Provide the (X, Y) coordinate of the cell's center where the given text is located.  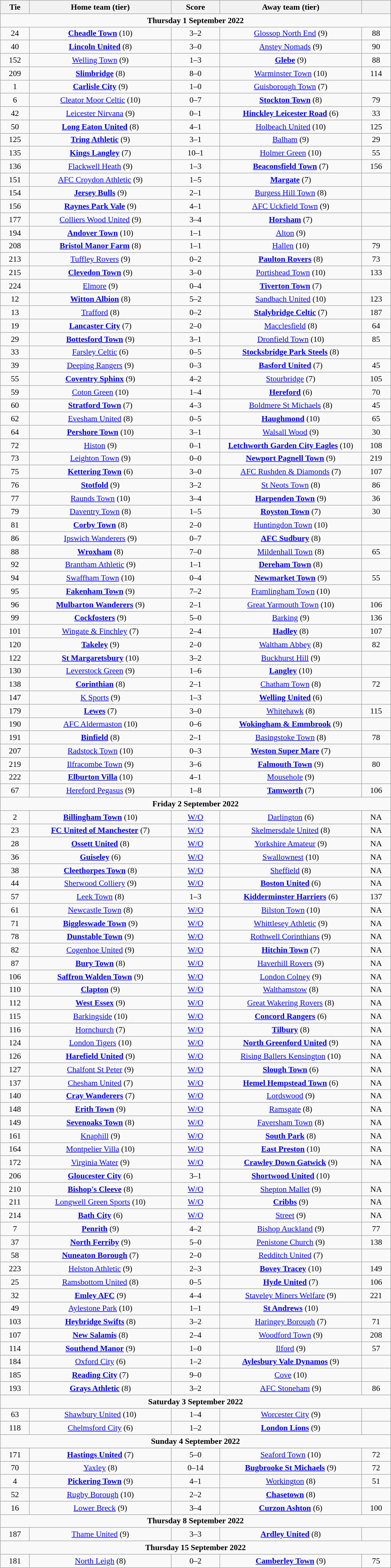
135 (15, 153)
St Margaretsbury (10) (100, 658)
67 (15, 791)
Leverstock Green (9) (100, 671)
Farsley Celtic (6) (100, 352)
Tring Athletic (9) (100, 140)
Hadley (8) (291, 632)
133 (376, 273)
3–3 (195, 1534)
Knaphill (9) (100, 1136)
Penistone Church (9) (291, 1242)
Concord Rangers (6) (291, 1017)
Cogenhoe United (9) (100, 950)
Balham (9) (291, 140)
Chasetown (8) (291, 1495)
Glossop North End (9) (291, 34)
Cove (10) (291, 1375)
206 (15, 1176)
Saffron Walden Town (9) (100, 977)
Lancaster City (7) (100, 326)
Longwell Green Sports (10) (100, 1202)
Haringey Borough (7) (291, 1322)
Cockfosters (9) (100, 618)
Stocksbridge Park Steels (8) (291, 352)
Tiverton Town (7) (291, 286)
Andover Town (10) (100, 233)
Mildenhall Town (8) (291, 552)
Brantham Athletic (9) (100, 565)
Anstey Nomads (9) (291, 47)
Chelmsford City (6) (100, 1428)
3–6 (195, 764)
Sherwood Colliery (9) (100, 884)
59 (15, 392)
Kidderminster Harriers (6) (291, 897)
13 (15, 313)
76 (15, 485)
100 (376, 1508)
Waltham Abbey (8) (291, 645)
4–3 (195, 406)
190 (15, 724)
210 (15, 1189)
Chalfont St Peter (9) (100, 1070)
207 (15, 751)
Aylesbury Vale Dynamos (9) (291, 1362)
K Sports (9) (100, 698)
Nuneaton Borough (7) (100, 1256)
179 (15, 711)
AFC Rushden & Diamonds (7) (291, 472)
Grays Athletic (8) (100, 1388)
Fakenham Town (9) (100, 592)
Stockton Town (8) (291, 100)
Ilfracombe Town (9) (100, 764)
Corinthian (8) (100, 684)
Ossett United (8) (100, 844)
Lewes (7) (100, 711)
North Ferriby (9) (100, 1242)
Tie (15, 7)
Shepton Mallet (9) (291, 1189)
Wroxham (8) (100, 552)
12 (15, 299)
Hornchurch (7) (100, 1030)
10–1 (195, 153)
Dronfield Town (10) (291, 339)
140 (15, 1096)
Sandbach United (10) (291, 299)
Glebe (9) (291, 60)
40 (15, 47)
Swallownest (10) (291, 857)
213 (15, 259)
Colliers Wood United (9) (100, 220)
Leighton Town (9) (100, 459)
Coventry Sphinx (9) (100, 379)
Stalybridge Celtic (7) (291, 313)
Stotfold (9) (100, 485)
Harpenden Town (9) (291, 498)
Worcester City (9) (291, 1415)
Cheadle Town (10) (100, 34)
St Neots Town (8) (291, 485)
St Andrews (10) (291, 1309)
Emley AFC (9) (100, 1295)
Billingham Town (10) (100, 817)
Newmarket Town (9) (291, 578)
Rothwell Corinthians (9) (291, 937)
1 (15, 87)
Bishop Auckland (9) (291, 1229)
Bugbrooke St Michaels (9) (291, 1468)
Sunday 4 September 2022 (195, 1442)
AFC Stoneham (9) (291, 1388)
Erith Town (9) (100, 1109)
Swaffham Town (10) (100, 578)
Biggleswade Town (9) (100, 923)
Leek Town (8) (100, 897)
Tamworth (7) (291, 791)
191 (15, 738)
Faversham Town (8) (291, 1123)
South Park (8) (291, 1136)
Woodford Town (9) (291, 1335)
Mulbarton Wanderers (9) (100, 605)
Welling Town (9) (100, 60)
Hinckley Leicester Road (6) (291, 113)
Boldmere St Michaels (8) (291, 406)
37 (15, 1242)
101 (15, 632)
108 (376, 445)
Montpelier Villa (10) (100, 1149)
Margate (7) (291, 180)
Daventry Town (8) (100, 512)
Away team (tier) (291, 7)
Long Eaton United (8) (100, 127)
61 (15, 910)
42 (15, 113)
52 (15, 1495)
Redditch United (7) (291, 1256)
Score (195, 7)
215 (15, 273)
Letchworth Garden City Eagles (10) (291, 445)
Elmore (9) (100, 286)
0–0 (195, 459)
Yaxley (8) (100, 1468)
Hereford Pegasus (9) (100, 791)
1–6 (195, 671)
6 (15, 100)
Hastings United (7) (100, 1455)
Pershore Town (10) (100, 432)
123 (376, 299)
80 (376, 764)
Hitchin Town (7) (291, 950)
Coton Green (10) (100, 392)
63 (15, 1415)
Alton (9) (291, 233)
Ramsgate (8) (291, 1109)
Rising Ballers Kensington (10) (291, 1057)
Bury Town (8) (100, 963)
23 (15, 831)
94 (15, 578)
Huntingdon Town (10) (291, 525)
172 (15, 1163)
Welling United (6) (291, 698)
181 (15, 1561)
Wingate & Finchley (7) (100, 632)
Evesham United (8) (100, 419)
Cribbs (9) (291, 1202)
Ramsbottom United (8) (100, 1282)
Basingstoke Town (8) (291, 738)
Trafford (8) (100, 313)
London Lions (9) (291, 1428)
Pickering Town (9) (100, 1482)
0–6 (195, 724)
Kettering Town (6) (100, 472)
Oxford City (6) (100, 1362)
19 (15, 326)
116 (15, 1030)
Kings Langley (7) (100, 153)
49 (15, 1309)
177 (15, 220)
90 (376, 47)
Beaconsfield Town (7) (291, 167)
44 (15, 884)
Histon (9) (100, 445)
5–2 (195, 299)
West Essex (9) (100, 1003)
9–0 (195, 1375)
Raunds Town (10) (100, 498)
Holmer Green (10) (291, 153)
Darlington (6) (291, 817)
185 (15, 1375)
Ipswich Wanderers (9) (100, 538)
Dunstable Town (9) (100, 937)
87 (15, 963)
New Salamis (8) (100, 1335)
81 (15, 525)
Paulton Rovers (8) (291, 259)
Dereham Town (8) (291, 565)
Gloucester City (6) (100, 1176)
Great Yarmouth Town (10) (291, 605)
193 (15, 1388)
2–3 (195, 1269)
East Preston (10) (291, 1149)
Camberley Town (9) (291, 1561)
130 (15, 671)
Home team (tier) (100, 7)
Shortwood United (10) (291, 1176)
39 (15, 366)
Wokingham & Emmbrook (9) (291, 724)
Cleethorpes Town (8) (100, 870)
95 (15, 592)
25 (15, 1282)
Hyde United (7) (291, 1282)
Slimbridge (8) (100, 73)
Deeping Rangers (9) (100, 366)
214 (15, 1216)
Friday 2 September 2022 (195, 804)
Jersey Bulls (9) (100, 193)
Ardley United (8) (291, 1534)
Thame United (9) (100, 1534)
120 (15, 645)
99 (15, 618)
Chesham United (7) (100, 1083)
Flackwell Heath (9) (100, 167)
4–4 (195, 1295)
Macclesfield (8) (291, 326)
Lower Breck (9) (100, 1508)
Hallen (10) (291, 246)
38 (15, 870)
Thursday 1 September 2022 (195, 21)
AFC Sudbury (8) (291, 538)
Haverhill Rovers (9) (291, 963)
4 (15, 1482)
24 (15, 34)
AFC Aldermaston (10) (100, 724)
Sevenoaks Town (8) (100, 1123)
96 (15, 605)
151 (15, 180)
Thursday 8 September 2022 (195, 1521)
Takeley (9) (100, 645)
Langley (10) (291, 671)
Virginia Water (9) (100, 1163)
105 (376, 379)
Guiseley (6) (100, 857)
Street (9) (291, 1216)
Reading City (7) (100, 1375)
Helston Athletic (9) (100, 1269)
Clevedon Town (9) (100, 273)
Aylestone Park (10) (100, 1309)
Harefield United (9) (100, 1057)
Lincoln United (8) (100, 47)
Tuffley Rovers (9) (100, 259)
Seaford Town (10) (291, 1455)
2–2 (195, 1495)
London Colney (9) (291, 977)
60 (15, 406)
127 (15, 1070)
7 (15, 1229)
Binfield (8) (100, 738)
Basford United (7) (291, 366)
Hemel Hempstead Town (6) (291, 1083)
124 (15, 1043)
Curzon Ashton (6) (291, 1508)
171 (15, 1455)
Cray Wanderers (7) (100, 1096)
152 (15, 60)
Yorkshire Amateur (9) (291, 844)
Penrith (9) (100, 1229)
7–2 (195, 592)
224 (15, 286)
92 (15, 565)
Clapton (9) (100, 990)
Guisborough Town (7) (291, 87)
Chatham Town (8) (291, 684)
Stourbridge (7) (291, 379)
Tilbury (8) (291, 1030)
London Tigers (10) (100, 1043)
154 (15, 193)
28 (15, 844)
Bilston Town (10) (291, 910)
Whittlesey Athletic (9) (291, 923)
Corby Town (8) (100, 525)
Walsall Wood (9) (291, 432)
Warminster Town (10) (291, 73)
Barking (9) (291, 618)
148 (15, 1109)
211 (15, 1202)
Mousehole (9) (291, 777)
Radstock Town (10) (100, 751)
0–14 (195, 1468)
164 (15, 1149)
Heybridge Swifts (8) (100, 1322)
161 (15, 1136)
Thursday 15 September 2022 (195, 1548)
Stratford Town (7) (100, 406)
221 (376, 1295)
85 (376, 339)
Weston Super Mare (7) (291, 751)
62 (15, 419)
16 (15, 1508)
Barkingside (10) (100, 1017)
Sheffield (8) (291, 870)
Cleator Moor Celtic (10) (100, 100)
Bovey Tracey (10) (291, 1269)
50 (15, 127)
Bristol Manor Farm (8) (100, 246)
Lordswood (9) (291, 1096)
Bath City (6) (100, 1216)
Framlingham Town (10) (291, 592)
Workington (8) (291, 1482)
North Greenford United (9) (291, 1043)
112 (15, 1003)
51 (376, 1482)
Royston Town (7) (291, 512)
Carlisle City (9) (100, 87)
Rugby Borough (10) (100, 1495)
8–0 (195, 73)
Hereford (6) (291, 392)
Elburton Villa (10) (100, 777)
2 (15, 817)
Witton Albion (8) (100, 299)
222 (15, 777)
Boston United (6) (291, 884)
Horsham (7) (291, 220)
118 (15, 1428)
Newport Pagnell Town (9) (291, 459)
126 (15, 1057)
Portishead Town (10) (291, 273)
122 (15, 658)
Raynes Park Vale (9) (100, 207)
Skelmersdale United (8) (291, 831)
Burgess Hill Town (8) (291, 193)
103 (15, 1322)
Ilford (9) (291, 1348)
North Leigh (8) (100, 1561)
Leicester Nirvana (9) (100, 113)
Shawbury United (10) (100, 1415)
Bishop's Cleeve (8) (100, 1189)
184 (15, 1362)
FC United of Manchester (7) (100, 831)
223 (15, 1269)
147 (15, 698)
Crawley Down Gatwick (9) (291, 1163)
1–8 (195, 791)
7–0 (195, 552)
58 (15, 1256)
AFC Uckfield Town (9) (291, 207)
194 (15, 233)
Falmouth Town (9) (291, 764)
110 (15, 990)
Holbeach United (10) (291, 127)
Southend Manor (9) (100, 1348)
Saturday 3 September 2022 (195, 1402)
209 (15, 73)
32 (15, 1295)
Slough Town (6) (291, 1070)
Haughmond (10) (291, 419)
AFC Croydon Athletic (9) (100, 180)
Staveley Miners Welfare (9) (291, 1295)
Newcastle Town (8) (100, 910)
Bottesford Town (9) (100, 339)
Whitehawk (8) (291, 711)
Buckhurst Hill (9) (291, 658)
Walthamstow (8) (291, 990)
Great Wakering Rovers (8) (291, 1003)
